From the cell containing the given text, extract its center point as [X, Y] coordinate. 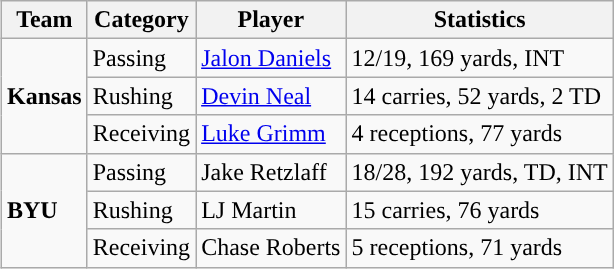
5 receptions, 71 yards [480, 248]
Jalon Daniels [271, 58]
Team [44, 20]
Luke Grimm [271, 134]
Category [141, 20]
LJ Martin [271, 210]
Statistics [480, 20]
14 carries, 52 yards, 2 TD [480, 96]
12/19, 169 yards, INT [480, 58]
18/28, 192 yards, TD, INT [480, 172]
Player [271, 20]
15 carries, 76 yards [480, 210]
4 receptions, 77 yards [480, 134]
Devin Neal [271, 96]
BYU [44, 210]
Jake Retzlaff [271, 172]
Chase Roberts [271, 248]
Kansas [44, 96]
